Scan for the cell matching the given text and deliver its [x, y] coordinate at center. 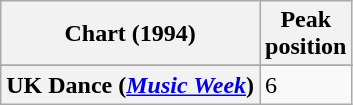
Peakposition [306, 34]
Chart (1994) [130, 34]
6 [306, 85]
UK Dance (Music Week) [130, 85]
